Detect which cell encompasses the target text, then output its [X, Y] center coordinate. 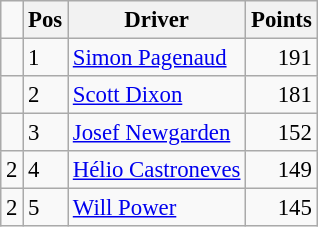
Pos [46, 20]
Points [282, 20]
Josef Newgarden [157, 133]
3 [46, 133]
5 [46, 208]
4 [46, 170]
Simon Pagenaud [157, 58]
191 [282, 58]
Hélio Castroneves [157, 170]
1 [46, 58]
Scott Dixon [157, 95]
Will Power [157, 208]
Driver [157, 20]
152 [282, 133]
145 [282, 208]
149 [282, 170]
181 [282, 95]
